Scan for the cell matching the given text and deliver its (x, y) coordinate at center. 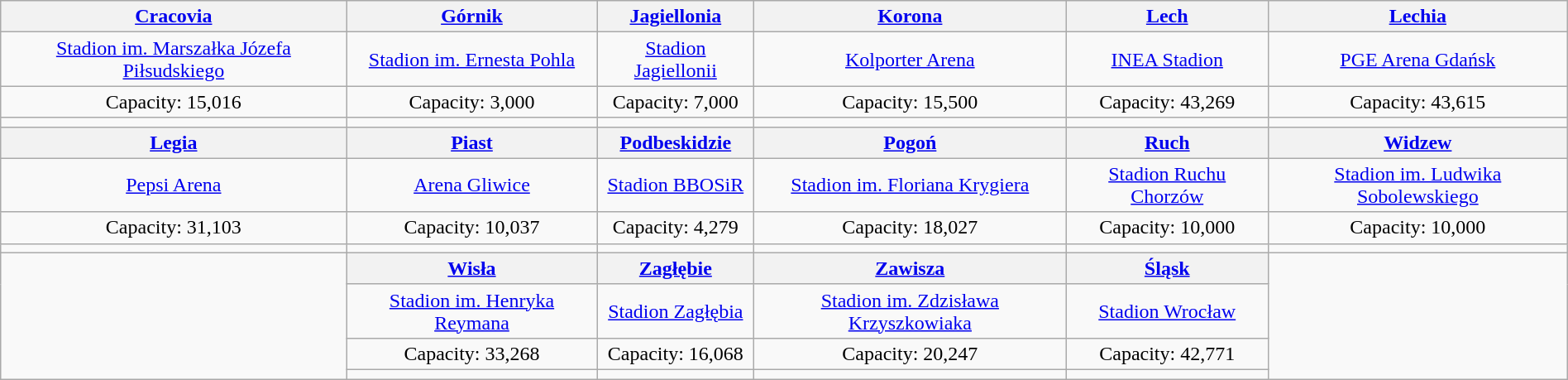
Capacity: 18,027 (910, 228)
Zawisza (910, 268)
Śląsk (1167, 268)
Wisła (471, 268)
Stadion im. Floriana Krygiera (910, 185)
Zagłębie (676, 268)
Capacity: 43,269 (1167, 102)
Capacity: 7,000 (676, 102)
Pogoń (910, 142)
Stadion Ruchu Chorzów (1167, 185)
INEA Stadion (1167, 60)
Stadion im. Ernesta Pohla (471, 60)
PGE Arena Gdańsk (1417, 60)
Capacity: 10,037 (471, 228)
Capacity: 42,771 (1167, 354)
Capacity: 33,268 (471, 354)
Capacity: 43,615 (1417, 102)
Korona (910, 17)
Stadion Zagłębia (676, 311)
Arena Gliwice (471, 185)
Stadion Wrocław (1167, 311)
Górnik (471, 17)
Capacity: 15,500 (910, 102)
Widzew (1417, 142)
Cracovia (174, 17)
Ruch (1167, 142)
Capacity: 15,016 (174, 102)
Stadion im. Zdzisława Krzyszkowiaka (910, 311)
Stadion Jagiellonii (676, 60)
Lechia (1417, 17)
Pepsi Arena (174, 185)
Podbeskidzie (676, 142)
Piast (471, 142)
Lech (1167, 17)
Stadion im. Henryka Reymana (471, 311)
Stadion im. Ludwika Sobolewskiego (1417, 185)
Stadion BBOSiR (676, 185)
Legia (174, 142)
Kolporter Arena (910, 60)
Capacity: 16,068 (676, 354)
Capacity: 4,279 (676, 228)
Capacity: 3,000 (471, 102)
Capacity: 31,103 (174, 228)
Capacity: 20,247 (910, 354)
Jagiellonia (676, 17)
Stadion im. Marszałka Józefa Piłsudskiego (174, 60)
